Extract the [X, Y] coordinate from the center of the cell holding the provided text.  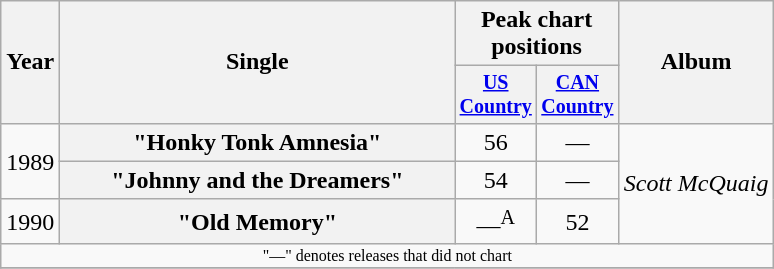
Scott McQuaig [696, 184]
Peak chartpositions [536, 34]
US Country [496, 94]
52 [578, 222]
54 [496, 180]
"—" denotes releases that did not chart [388, 256]
—A [496, 222]
56 [496, 142]
Album [696, 62]
Year [30, 62]
1989 [30, 161]
Single [258, 62]
"Honky Tonk Amnesia" [258, 142]
"Old Memory" [258, 222]
CAN Country [578, 94]
"Johnny and the Dreamers" [258, 180]
1990 [30, 222]
